Return [x, y] of the center of cell containing provided text 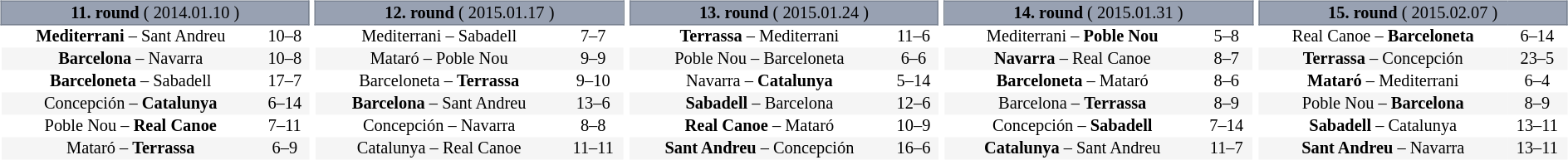
Poble Nou – Barcelona [1384, 104]
Sant Andreu – Concepción [759, 149]
Mataró – Poble Nou [439, 60]
10–9 [914, 126]
13. round ( 2015.01.24 ) [784, 12]
Concepción – Navarra [439, 126]
Barceloneta – Terrassa [439, 81]
Catalunya – Real Canoe [439, 149]
15. round ( 2015.02.07 ) [1414, 12]
Real Canoe – Mataró [759, 126]
11–11 [593, 149]
12–6 [914, 104]
Terrassa – Concepción [1384, 60]
Sabadell – Catalunya [1384, 126]
5–8 [1226, 36]
Navarra – Real Canoe [1072, 60]
Barceloneta – Mataró [1072, 81]
Mediterrani – Sabadell [439, 36]
11–7 [1226, 149]
8–7 [1226, 60]
16–6 [914, 149]
Concepción – Sabadell [1072, 126]
Mediterrani – Sant Andreu [130, 36]
7–14 [1226, 126]
Barcelona – Sant Andreu [439, 104]
7–7 [593, 36]
Sabadell – Barcelona [759, 104]
Barcelona – Terrassa [1072, 104]
6–4 [1537, 81]
Barceloneta – Sabadell [130, 81]
Catalunya – Sant Andreu [1072, 149]
13–6 [593, 104]
Mataró – Terrassa [130, 149]
Real Canoe – Barceloneta [1384, 36]
6–6 [914, 60]
Terrassa – Mediterrani [759, 36]
Poble Nou – Barceloneta [759, 60]
14. round ( 2015.01.31 ) [1098, 12]
11–6 [914, 36]
7–11 [284, 126]
9–9 [593, 60]
23–5 [1537, 60]
8–8 [593, 126]
6–9 [284, 149]
9–10 [593, 81]
Barcelona – Navarra [130, 60]
11. round ( 2014.01.10 ) [154, 12]
8–6 [1226, 81]
Concepción – Catalunya [130, 104]
Mediterrani – Poble Nou [1072, 36]
Mataró – Mediterrani [1384, 81]
17–7 [284, 81]
12. round ( 2015.01.17 ) [470, 12]
Navarra – Catalunya [759, 81]
Sant Andreu – Navarra [1384, 149]
Poble Nou – Real Canoe [130, 126]
5–14 [914, 81]
